Return the (x, y) coordinate for the center point of the cell that contains the specified text.  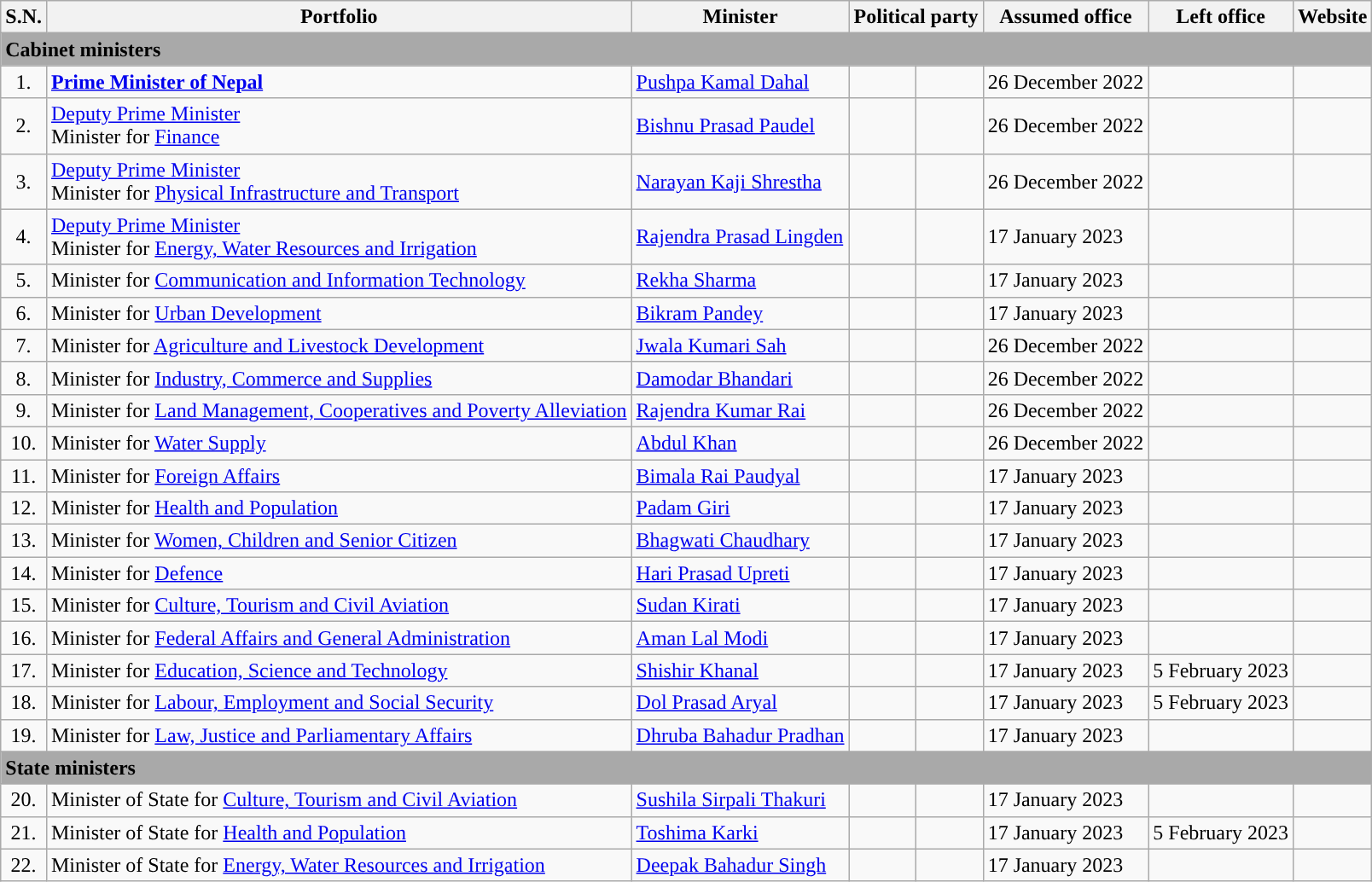
10. (24, 443)
Deputy Prime MinisterMinister for Physical Infrastructure and Transport (339, 181)
18. (24, 703)
Rekha Sharma (741, 281)
4. (24, 237)
Dhruba Bahadur Pradhan (741, 735)
Sudan Kirati (741, 606)
Minister for Federal Affairs and General Administration (339, 638)
5. (24, 281)
Political party (916, 17)
Rajendra Prasad Lingden (741, 237)
Minister for Communication and Information Technology (339, 281)
Minister for Water Supply (339, 443)
Website (1332, 17)
Sushila Sirpali Thakuri (741, 800)
Pushpa Kamal Dahal (741, 82)
Toshima Karki (741, 833)
Minister for Women, Children and Senior Citizen (339, 541)
Minister for Land Management, Cooperatives and Poverty Alleviation (339, 410)
Minister (741, 17)
Bhagwati Chaudhary (741, 541)
Damodar Bhandari (741, 378)
17. (24, 670)
Minister for Urban Development (339, 313)
Narayan Kaji Shrestha (741, 181)
Minister for Law, Justice and Parliamentary Affairs (339, 735)
6. (24, 313)
Bikram Pandey (741, 313)
1. (24, 82)
Minister of State for Energy, Water Resources and Irrigation (339, 865)
3. (24, 181)
Bimala Rai Paudyal (741, 475)
14. (24, 573)
Cabinet ministers (686, 49)
20. (24, 800)
Deputy Prime MinisterMinister for Finance (339, 126)
15. (24, 606)
Minister for Education, Science and Technology (339, 670)
16. (24, 638)
Minister of State for Culture, Tourism and Civil Aviation (339, 800)
9. (24, 410)
Minister for Culture, Tourism and Civil Aviation (339, 606)
13. (24, 541)
State ministers (686, 768)
Padam Giri (741, 508)
Prime Minister of Nepal (339, 82)
Minister for Agriculture and Livestock Development (339, 345)
21. (24, 833)
Minister for Health and Population (339, 508)
Portfolio (339, 17)
Hari Prasad Upreti (741, 573)
Minister of State for Health and Population (339, 833)
Left office (1221, 17)
Minister for Defence (339, 573)
8. (24, 378)
11. (24, 475)
Deputy Prime MinisterMinister for Energy, Water Resources and Irrigation (339, 237)
Jwala Kumari Sah (741, 345)
Assumed office (1066, 17)
Rajendra Kumar Rai (741, 410)
7. (24, 345)
Abdul Khan (741, 443)
Aman Lal Modi (741, 638)
Deepak Bahadur Singh (741, 865)
2. (24, 126)
12. (24, 508)
Dol Prasad Aryal (741, 703)
19. (24, 735)
22. (24, 865)
S.N. (24, 17)
Minister for Foreign Affairs (339, 475)
Shishir Khanal (741, 670)
Minister for Labour, Employment and Social Security (339, 703)
Bishnu Prasad Paudel (741, 126)
Minister for Industry, Commerce and Supplies (339, 378)
